Output the (X, Y) coordinate of the center of the cell containing the given text.  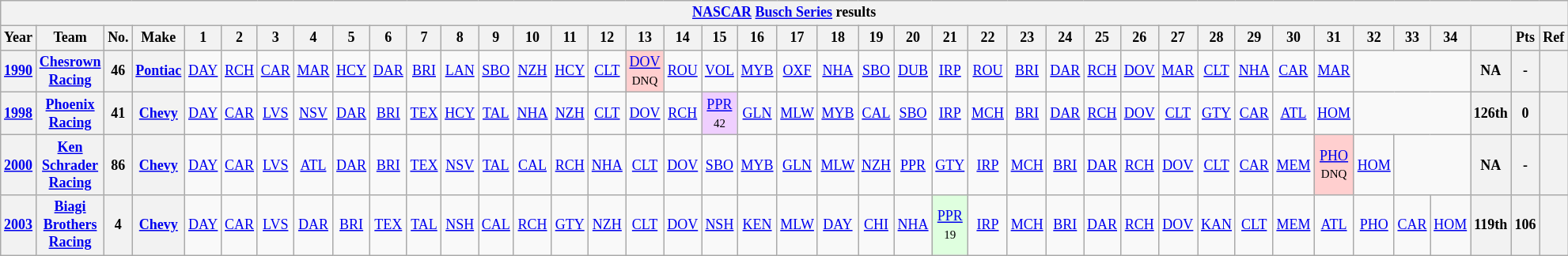
PPR42 (720, 114)
27 (1178, 38)
2000 (19, 164)
Biagi Brothers Racing (70, 225)
86 (119, 164)
VOL (720, 71)
20 (913, 38)
DOVDNQ (645, 71)
3 (275, 38)
12 (608, 38)
CHI (877, 225)
6 (388, 38)
OXF (797, 71)
13 (645, 38)
Chesrown Racing (70, 71)
LAN (460, 71)
23 (1027, 38)
14 (683, 38)
9 (495, 38)
19 (877, 38)
Ken Schrader Racing (70, 164)
Team (70, 38)
41 (119, 114)
Phoenix Racing (70, 114)
1 (203, 38)
33 (1412, 38)
32 (1373, 38)
PPR19 (950, 225)
126th (1491, 114)
1990 (19, 71)
31 (1334, 38)
28 (1217, 38)
Ref (1554, 38)
PPR (913, 164)
DUB (913, 71)
Pontiac (158, 71)
106 (1525, 225)
15 (720, 38)
NASCAR Busch Series results (785, 13)
119th (1491, 225)
34 (1451, 38)
26 (1139, 38)
Make (158, 38)
Pts (1525, 38)
KEN (757, 225)
2 (240, 38)
10 (532, 38)
25 (1103, 38)
No. (119, 38)
0 (1525, 114)
29 (1254, 38)
17 (797, 38)
1998 (19, 114)
16 (757, 38)
24 (1065, 38)
46 (119, 71)
Year (19, 38)
30 (1293, 38)
2003 (19, 225)
KAN (1217, 225)
18 (837, 38)
11 (570, 38)
PHODNQ (1334, 164)
21 (950, 38)
7 (424, 38)
PHO (1373, 225)
8 (460, 38)
22 (988, 38)
5 (351, 38)
